Identify which cell holds the provided text, then report its (X, Y) central coordinate. 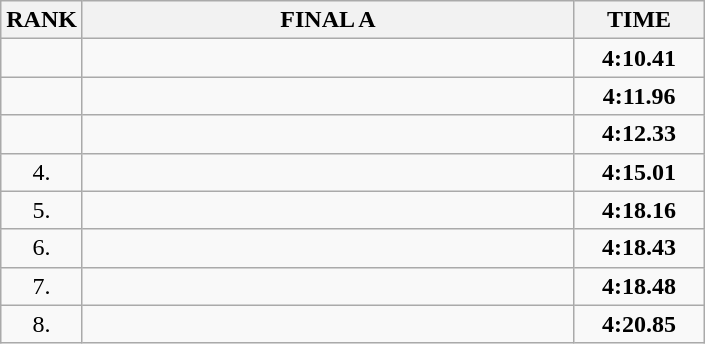
4:18.16 (640, 210)
TIME (640, 20)
4:12.33 (640, 134)
RANK (42, 20)
6. (42, 248)
4:18.48 (640, 286)
4:15.01 (640, 172)
5. (42, 210)
8. (42, 324)
4:11.96 (640, 96)
4:18.43 (640, 248)
FINAL A (328, 20)
4:10.41 (640, 58)
7. (42, 286)
4. (42, 172)
4:20.85 (640, 324)
